Detect which cell encompasses the target text, then output its (X, Y) center coordinate. 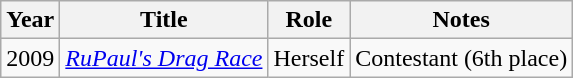
Year (30, 20)
Herself (309, 58)
2009 (30, 58)
Contestant (6th place) (462, 58)
Title (164, 20)
Notes (462, 20)
Role (309, 20)
RuPaul's Drag Race (164, 58)
